Detect which cell encompasses the target text, then output its [X, Y] center coordinate. 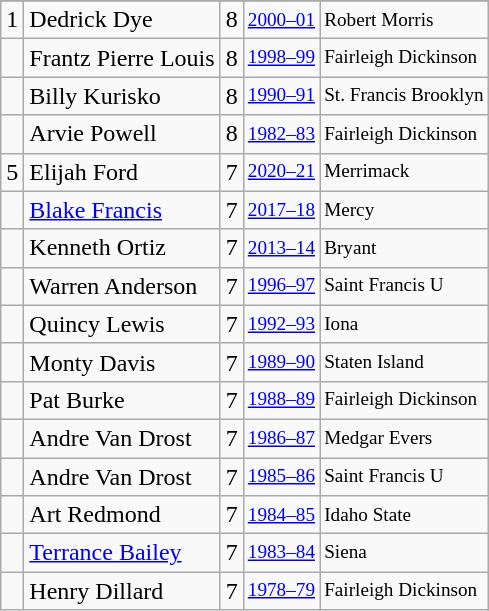
Elijah Ford [122, 172]
Siena [404, 553]
Frantz Pierre Louis [122, 58]
Medgar Evers [404, 438]
Staten Island [404, 362]
Terrance Bailey [122, 553]
1992–93 [281, 324]
Henry Dillard [122, 591]
Art Redmond [122, 515]
Bryant [404, 248]
Idaho State [404, 515]
1988–89 [281, 400]
Mercy [404, 210]
5 [12, 172]
Dedrick Dye [122, 20]
Monty Davis [122, 362]
2013–14 [281, 248]
2017–18 [281, 210]
1989–90 [281, 362]
Iona [404, 324]
1996–97 [281, 286]
1982–83 [281, 134]
Kenneth Ortiz [122, 248]
1978–79 [281, 591]
1 [12, 20]
Robert Morris [404, 20]
Warren Anderson [122, 286]
St. Francis Brooklyn [404, 96]
1984–85 [281, 515]
1983–84 [281, 553]
1985–86 [281, 477]
1998–99 [281, 58]
2020–21 [281, 172]
Merrimack [404, 172]
1990–91 [281, 96]
Billy Kurisko [122, 96]
1986–87 [281, 438]
Blake Francis [122, 210]
Quincy Lewis [122, 324]
2000–01 [281, 20]
Arvie Powell [122, 134]
Pat Burke [122, 400]
